Return the [X, Y] coordinate for the center point of the cell that contains the specified text.  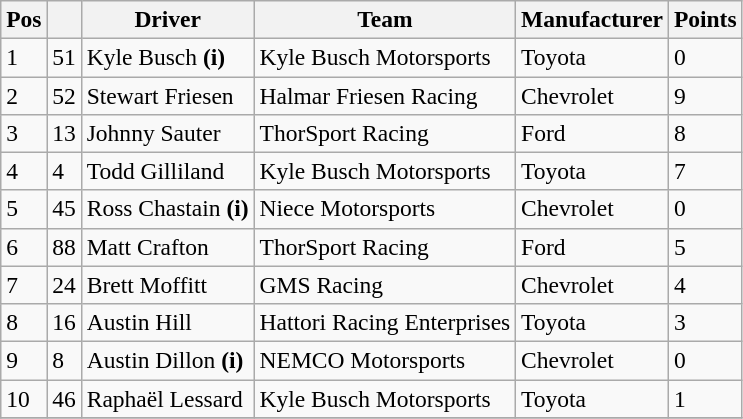
Matt Crafton [168, 247]
13 [64, 133]
Johnny Sauter [168, 133]
NEMCO Motorsports [385, 360]
Kyle Busch (i) [168, 57]
Niece Motorsports [385, 209]
10 [24, 398]
2 [24, 95]
Driver [168, 19]
Manufacturer [592, 19]
Points [705, 19]
Team [385, 19]
46 [64, 398]
6 [24, 247]
Halmar Friesen Racing [385, 95]
Austin Hill [168, 322]
Brett Moffitt [168, 285]
GMS Racing [385, 285]
45 [64, 209]
88 [64, 247]
52 [64, 95]
Todd Gilliland [168, 171]
Austin Dillon (i) [168, 360]
Ross Chastain (i) [168, 209]
Hattori Racing Enterprises [385, 322]
Raphaël Lessard [168, 398]
51 [64, 57]
16 [64, 322]
Pos [24, 19]
Stewart Friesen [168, 95]
24 [64, 285]
